Pinpoint the cell where the given text exists, returning its [X, Y] midpoint coordinate. 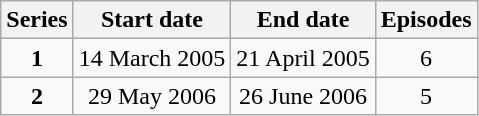
Start date [152, 20]
End date [303, 20]
6 [426, 58]
21 April 2005 [303, 58]
14 March 2005 [152, 58]
1 [37, 58]
5 [426, 96]
Series [37, 20]
Episodes [426, 20]
29 May 2006 [152, 96]
2 [37, 96]
26 June 2006 [303, 96]
